Identify which cell holds the provided text, then report its [X, Y] central coordinate. 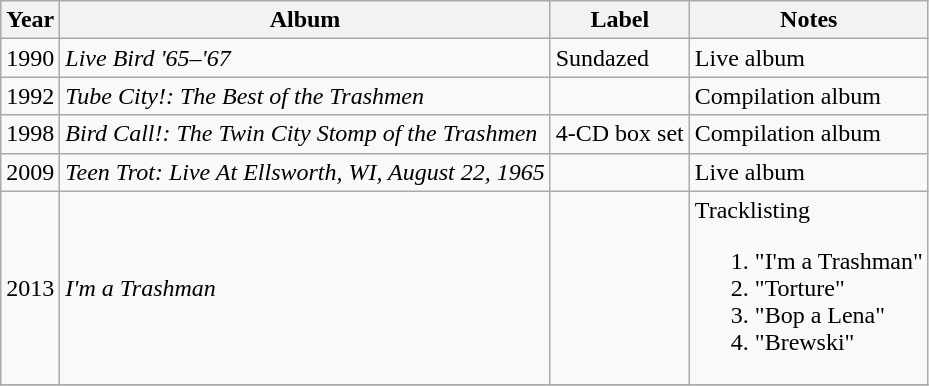
4-CD box set [620, 134]
1990 [30, 58]
Album [305, 20]
1998 [30, 134]
Live Bird '65–'67 [305, 58]
I'm a Trashman [305, 288]
Teen Trot: Live At Ellsworth, WI, August 22, 1965 [305, 172]
1992 [30, 96]
Tube City!: The Best of the Trashmen [305, 96]
Year [30, 20]
2009 [30, 172]
2013 [30, 288]
Notes [808, 20]
Sundazed [620, 58]
Tracklisting"I'm a Trashman""Torture""Bop a Lena""Brewski" [808, 288]
Bird Call!: The Twin City Stomp of the Trashmen [305, 134]
Label [620, 20]
